Detect which cell encompasses the target text, then output its [x, y] center coordinate. 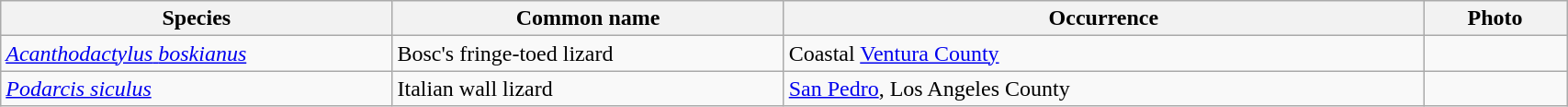
Italian wall lizard [588, 89]
Occurrence [1103, 18]
Photo [1495, 18]
San Pedro, Los Angeles County [1103, 89]
Bosc's fringe-toed lizard [588, 53]
Podarcis siculus [197, 89]
Coastal Ventura County [1103, 53]
Species [197, 18]
Common name [588, 18]
Acanthodactylus boskianus [197, 53]
